Scan for the cell matching the given text and deliver its (x, y) coordinate at center. 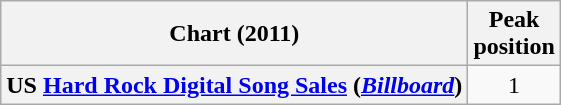
US Hard Rock Digital Song Sales (Billboard) (234, 85)
Peak position (514, 34)
1 (514, 85)
Chart (2011) (234, 34)
